Locate the cell with the specified text and output its [x, y] center coordinate. 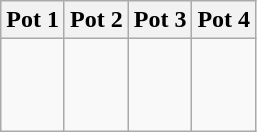
Pot 1 [33, 20]
Pot 4 [224, 20]
Pot 3 [160, 20]
Pot 2 [96, 20]
